For the text-containing cell, return its midpoint in [X, Y] coordinate format. 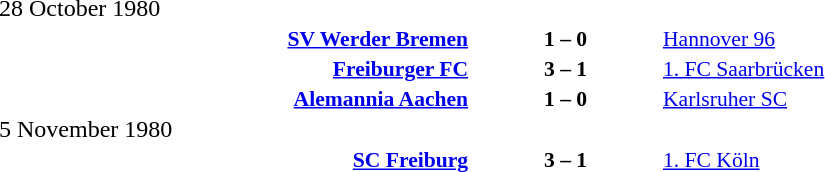
3 – 1 [566, 68]
